Identify which cell holds the provided text, then report its [X, Y] central coordinate. 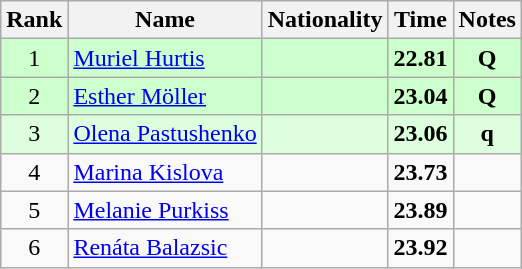
Nationality [325, 20]
1 [34, 58]
23.89 [420, 210]
Melanie Purkiss [165, 210]
Olena Pastushenko [165, 134]
Renáta Balazsic [165, 248]
Muriel Hurtis [165, 58]
3 [34, 134]
23.06 [420, 134]
Time [420, 20]
Marina Kislova [165, 172]
Esther Möller [165, 96]
Name [165, 20]
4 [34, 172]
q [487, 134]
23.73 [420, 172]
22.81 [420, 58]
Rank [34, 20]
23.04 [420, 96]
6 [34, 248]
5 [34, 210]
23.92 [420, 248]
Notes [487, 20]
2 [34, 96]
